Provide the [x, y] coordinate of the cell's center where the given text is located.  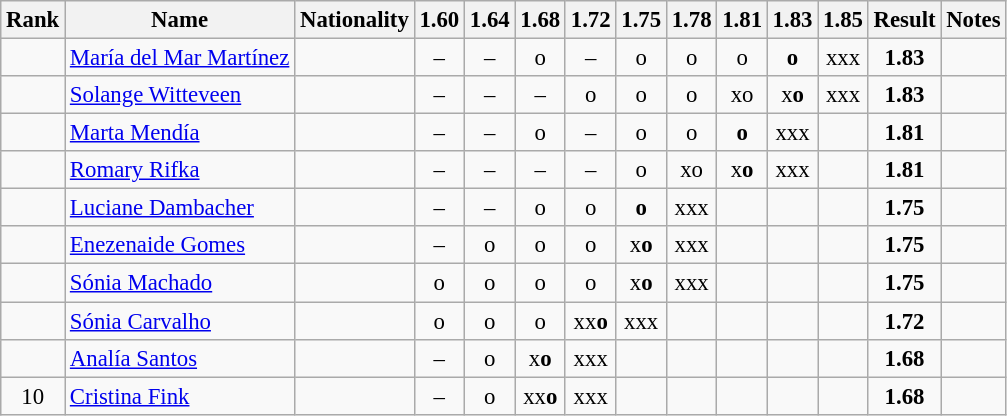
María del Mar Martínez [180, 58]
Analía Santos [180, 358]
Romary Rifka [180, 170]
Sónia Carvalho [180, 321]
1.60 [439, 20]
Enezenaide Gomes [180, 245]
Result [904, 20]
Name [180, 20]
1.64 [490, 20]
Nationality [354, 20]
Marta Mendía [180, 133]
Notes [974, 20]
Rank [33, 20]
Sónia Machado [180, 283]
1.85 [843, 20]
1.78 [691, 20]
Solange Witteveen [180, 95]
Cristina Fink [180, 396]
Luciane Dambacher [180, 208]
10 [33, 396]
